From the cell containing the given text, extract its center point as (X, Y) coordinate. 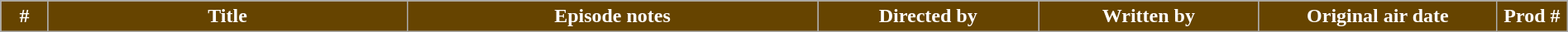
Episode notes (612, 16)
Written by (1150, 16)
Original air date (1378, 16)
Prod # (1532, 16)
Directed by (928, 16)
# (25, 16)
Title (227, 16)
